Locate the cell with the specified text and output its (x, y) center coordinate. 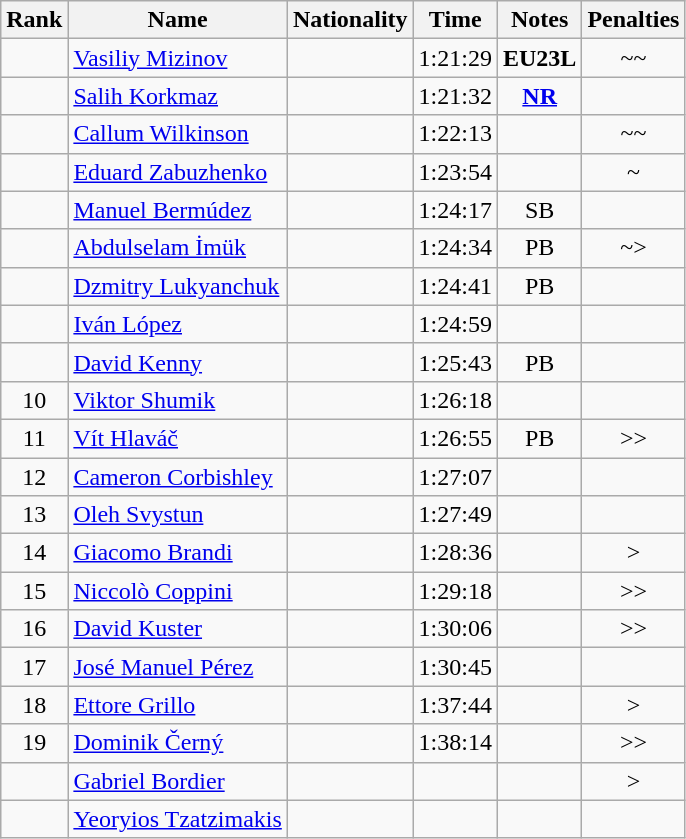
Penalties (634, 20)
1:23:54 (455, 172)
1:24:17 (455, 210)
11 (34, 438)
Vasiliy Mizinov (178, 58)
13 (34, 515)
SB (539, 210)
1:27:49 (455, 515)
1:21:29 (455, 58)
15 (34, 591)
1:25:43 (455, 362)
10 (34, 400)
José Manuel Pérez (178, 667)
Yeoryios Tzatzimakis (178, 819)
Name (178, 20)
Gabriel Bordier (178, 781)
EU23L (539, 58)
Nationality (350, 20)
Callum Wilkinson (178, 134)
Vít Hlaváč (178, 438)
12 (34, 477)
Manuel Bermúdez (178, 210)
1:27:07 (455, 477)
1:24:41 (455, 286)
1:22:13 (455, 134)
18 (34, 705)
19 (34, 743)
17 (34, 667)
1:26:55 (455, 438)
Cameron Corbishley (178, 477)
Viktor Shumik (178, 400)
1:30:06 (455, 629)
Rank (34, 20)
Niccolò Coppini (178, 591)
1:21:32 (455, 96)
1:24:34 (455, 248)
Oleh Svystun (178, 515)
~> (634, 248)
1:38:14 (455, 743)
16 (34, 629)
Eduard Zabuzhenko (178, 172)
Dominik Černý (178, 743)
Ettore Grillo (178, 705)
1:30:45 (455, 667)
David Kuster (178, 629)
14 (34, 553)
Giacomo Brandi (178, 553)
Dzmitry Lukyanchuk (178, 286)
1:24:59 (455, 324)
David Kenny (178, 362)
1:29:18 (455, 591)
1:26:18 (455, 400)
Notes (539, 20)
1:28:36 (455, 553)
Iván López (178, 324)
NR (539, 96)
1:37:44 (455, 705)
~ (634, 172)
Abdulselam İmük (178, 248)
Time (455, 20)
Salih Korkmaz (178, 96)
